Find where the given text appears and provide that cell's center as [X, Y] coordinate. 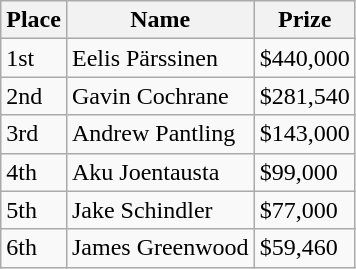
2nd [34, 96]
6th [34, 248]
$143,000 [304, 134]
5th [34, 210]
Aku Joentausta [160, 172]
$99,000 [304, 172]
Place [34, 20]
Eelis Pärssinen [160, 58]
$77,000 [304, 210]
$59,460 [304, 248]
Andrew Pantling [160, 134]
Jake Schindler [160, 210]
1st [34, 58]
Prize [304, 20]
4th [34, 172]
Name [160, 20]
James Greenwood [160, 248]
$281,540 [304, 96]
$440,000 [304, 58]
Gavin Cochrane [160, 96]
3rd [34, 134]
